Return the (x, y) coordinate for the center point of the cell that contains the specified text.  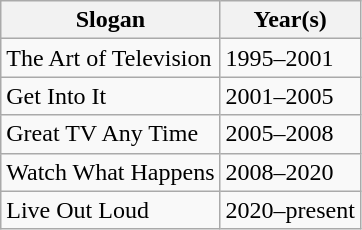
2008–2020 (290, 172)
Slogan (110, 20)
2005–2008 (290, 134)
2020–present (290, 210)
Great TV Any Time (110, 134)
Watch What Happens (110, 172)
2001–2005 (290, 96)
1995–2001 (290, 58)
Get Into It (110, 96)
Live Out Loud (110, 210)
The Art of Television (110, 58)
Year(s) (290, 20)
